Find where the given text appears and provide that cell's center as [x, y] coordinate. 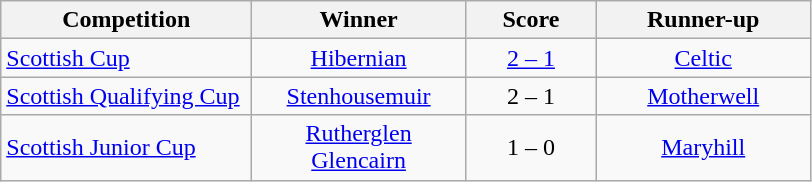
Celtic [703, 58]
Runner-up [703, 20]
Scottish Junior Cup [126, 148]
Maryhill [703, 148]
Scottish Cup [126, 58]
Competition [126, 20]
Winner [359, 20]
Rutherglen Glencairn [359, 148]
Scottish Qualifying Cup [126, 96]
Stenhousemuir [359, 96]
1 – 0 [530, 148]
Score [530, 20]
Hibernian [359, 58]
Motherwell [703, 96]
